Identify which cell holds the provided text, then report its (x, y) central coordinate. 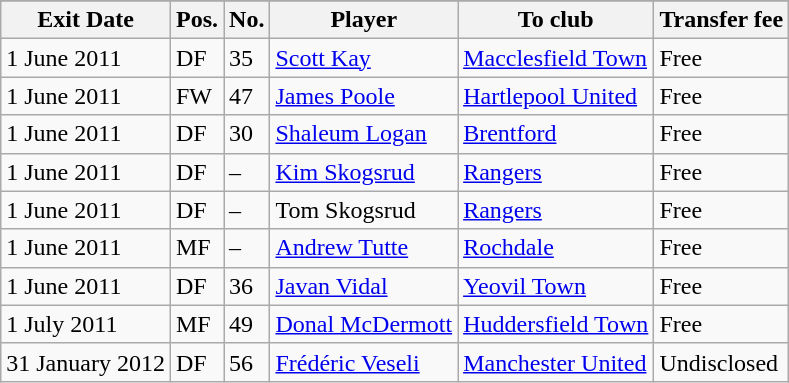
Hartlepool United (556, 96)
47 (247, 96)
Exit Date (86, 20)
Undisclosed (722, 362)
31 January 2012 (86, 362)
Macclesfield Town (556, 58)
30 (247, 134)
Kim Skogsrud (364, 172)
Andrew Tutte (364, 248)
James Poole (364, 96)
Scott Kay (364, 58)
Pos. (196, 20)
FW (196, 96)
Frédéric Veseli (364, 362)
35 (247, 58)
Javan Vidal (364, 286)
Huddersfield Town (556, 324)
Yeovil Town (556, 286)
Brentford (556, 134)
56 (247, 362)
Transfer fee (722, 20)
To club (556, 20)
Shaleum Logan (364, 134)
Player (364, 20)
Manchester United (556, 362)
1 July 2011 (86, 324)
36 (247, 286)
Rochdale (556, 248)
49 (247, 324)
Tom Skogsrud (364, 210)
Donal McDermott (364, 324)
No. (247, 20)
